Output the (X, Y) coordinate of the center of the cell containing the given text.  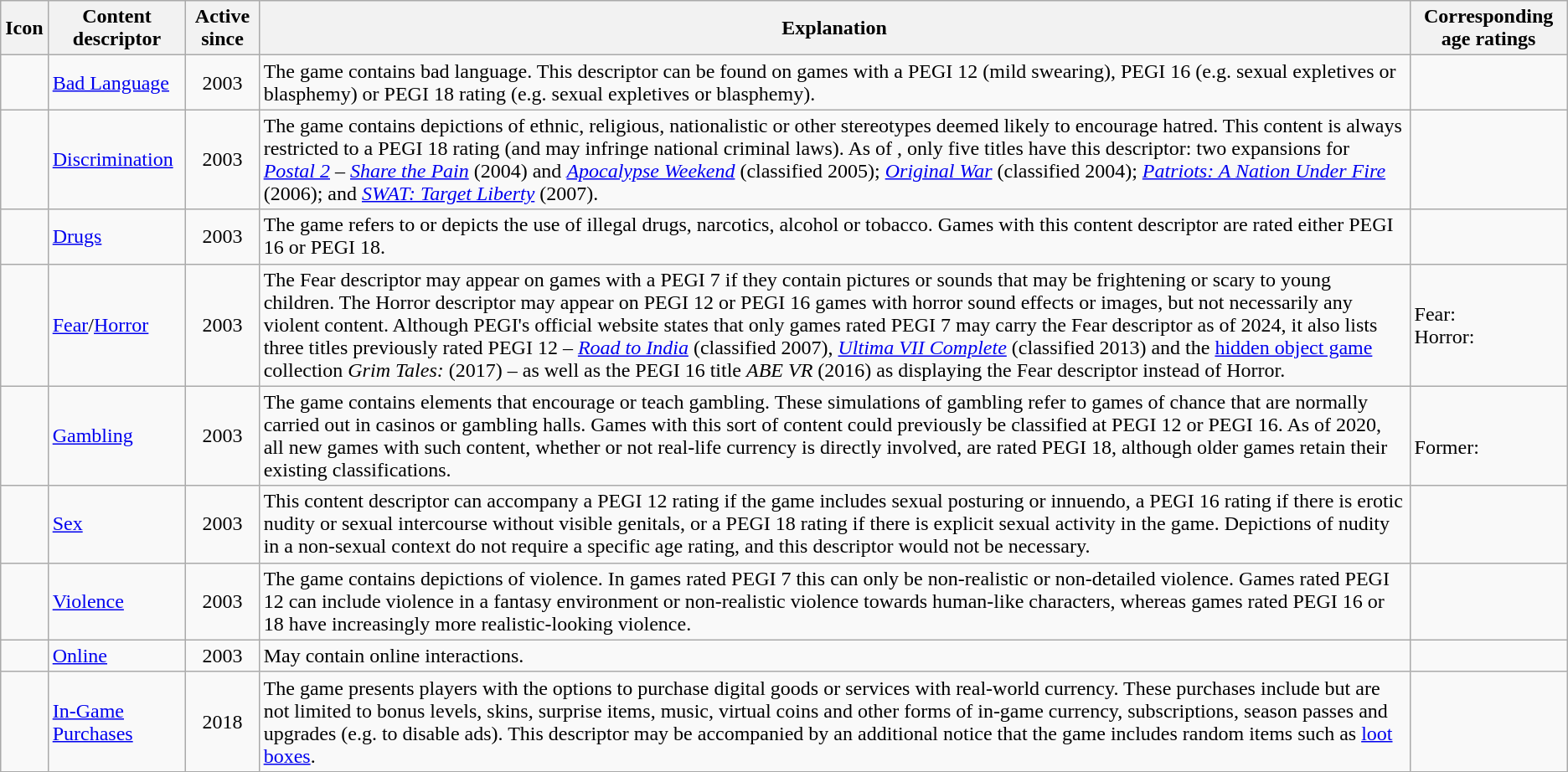
May contain online interactions. (834, 656)
2018 (223, 722)
Explanation (834, 28)
Sex (117, 524)
Content descriptor (117, 28)
Bad Language (117, 82)
Gambling (117, 435)
Violence (117, 601)
Drugs (117, 236)
Fear/Horror (117, 325)
Active since (223, 28)
Discrimination (117, 159)
Online (117, 656)
Icon (24, 28)
Fear: Horror: (1488, 325)
Former: (1488, 435)
In-Game Purchases (117, 722)
Corresponding age ratings (1488, 28)
